Identify which cell holds the provided text, then report its (X, Y) central coordinate. 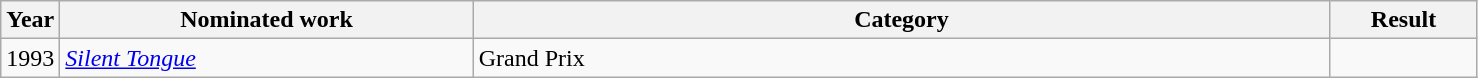
Grand Prix (901, 58)
Nominated work (266, 20)
Silent Tongue (266, 58)
Category (901, 20)
Year (30, 20)
1993 (30, 58)
Result (1404, 20)
